Return (X, Y) of the center of cell containing provided text 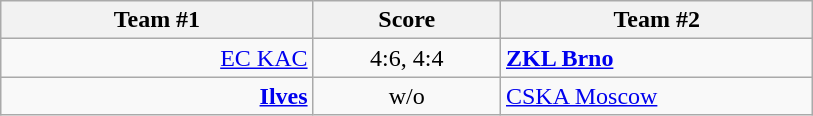
CSKA Moscow (656, 96)
w/o (406, 96)
Team #2 (656, 20)
Team #1 (157, 20)
ZKL Brno (656, 58)
Score (406, 20)
4:6, 4:4 (406, 58)
EC KAC (157, 58)
Ilves (157, 96)
